Identify which cell holds the provided text, then report its (x, y) central coordinate. 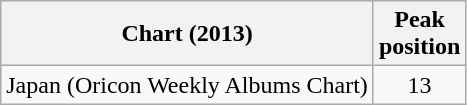
Peakposition (419, 34)
Japan (Oricon Weekly Albums Chart) (188, 85)
Chart (2013) (188, 34)
13 (419, 85)
